Detect which cell encompasses the target text, then output its (x, y) center coordinate. 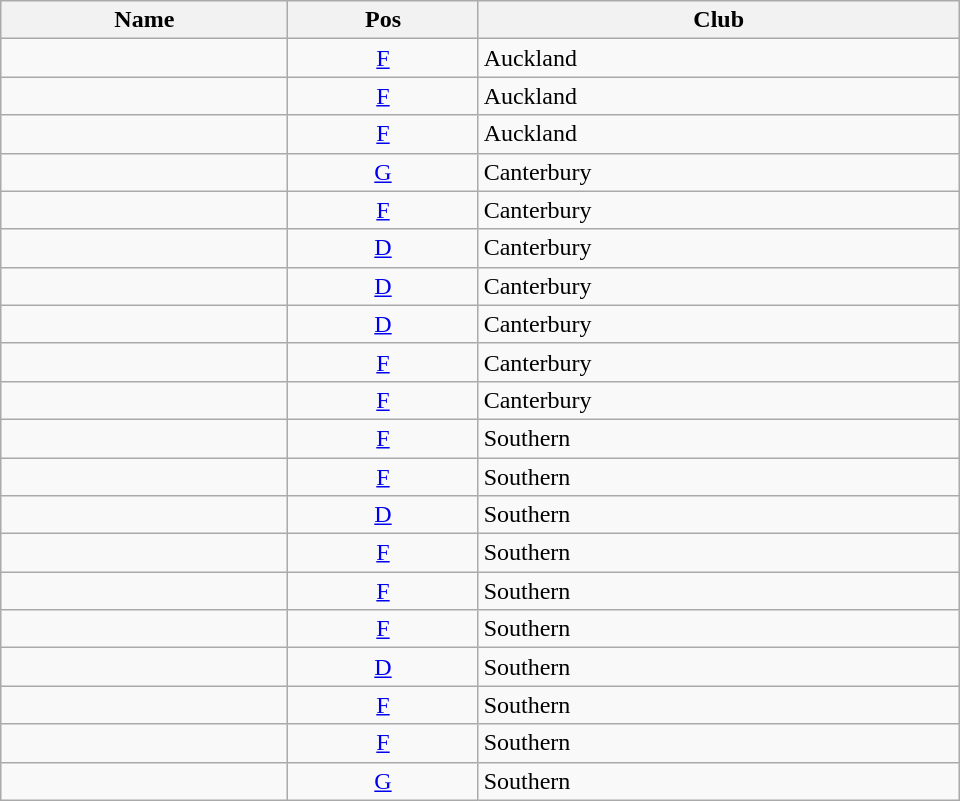
Club (718, 20)
Pos (383, 20)
Name (144, 20)
